Search for the cell housing the specified text and yield its (x, y) center coordinate. 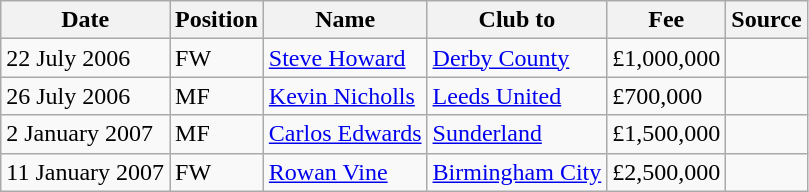
£1,000,000 (666, 58)
Club to (517, 20)
£2,500,000 (666, 172)
Derby County (517, 58)
2 January 2007 (86, 134)
Birmingham City (517, 172)
11 January 2007 (86, 172)
Steve Howard (345, 58)
Leeds United (517, 96)
Source (766, 20)
Position (217, 20)
Fee (666, 20)
Date (86, 20)
Kevin Nicholls (345, 96)
Sunderland (517, 134)
Rowan Vine (345, 172)
22 July 2006 (86, 58)
Name (345, 20)
£700,000 (666, 96)
26 July 2006 (86, 96)
£1,500,000 (666, 134)
Carlos Edwards (345, 134)
